Search for the cell housing the specified text and yield its [x, y] center coordinate. 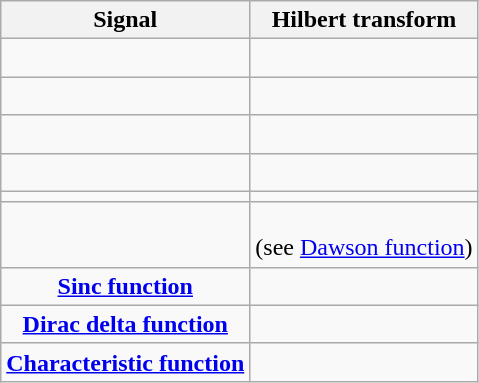
Dirac delta function [126, 324]
Characteristic function [126, 362]
Hilbert transform [364, 20]
(see Dawson function) [364, 234]
Signal [126, 20]
Sinc function [126, 286]
